Identify which cell holds the provided text, then report its (x, y) central coordinate. 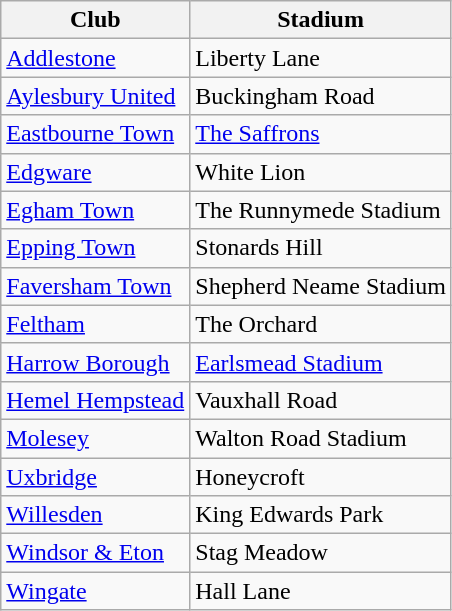
Stadium (321, 20)
The Runnymede Stadium (321, 210)
Liberty Lane (321, 58)
Feltham (96, 324)
Willesden (96, 515)
Hemel Hempstead (96, 400)
Windsor & Eton (96, 553)
Addlestone (96, 58)
Club (96, 20)
Edgware (96, 172)
Vauxhall Road (321, 400)
Stonards Hill (321, 248)
Uxbridge (96, 477)
Harrow Borough (96, 362)
Eastbourne Town (96, 134)
King Edwards Park (321, 515)
Egham Town (96, 210)
The Orchard (321, 324)
Buckingham Road (321, 96)
Wingate (96, 591)
Aylesbury United (96, 96)
Molesey (96, 438)
Stag Meadow (321, 553)
Faversham Town (96, 286)
White Lion (321, 172)
Shepherd Neame Stadium (321, 286)
Earlsmead Stadium (321, 362)
The Saffrons (321, 134)
Honeycroft (321, 477)
Hall Lane (321, 591)
Epping Town (96, 248)
Walton Road Stadium (321, 438)
